From the cell containing the given text, extract its center point as (X, Y) coordinate. 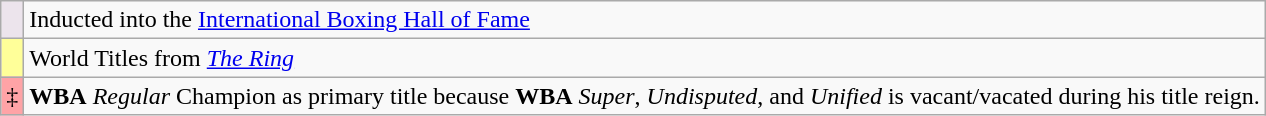
‡ (12, 96)
Inducted into the International Boxing Hall of Fame (645, 20)
WBA Regular Champion as primary title because WBA Super, Undisputed, and Unified is vacant/vacated during his title reign. (645, 96)
World Titles from The Ring (645, 58)
